Detect which cell encompasses the target text, then output its [X, Y] center coordinate. 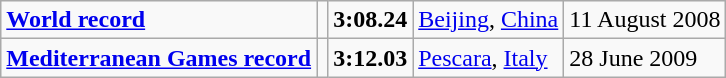
11 August 2008 [645, 20]
3:12.03 [370, 58]
28 June 2009 [645, 58]
World record [159, 20]
Mediterranean Games record [159, 58]
Beijing, China [488, 20]
Pescara, Italy [488, 58]
3:08.24 [370, 20]
